Extract the (X, Y) coordinate from the center of the cell holding the provided text.  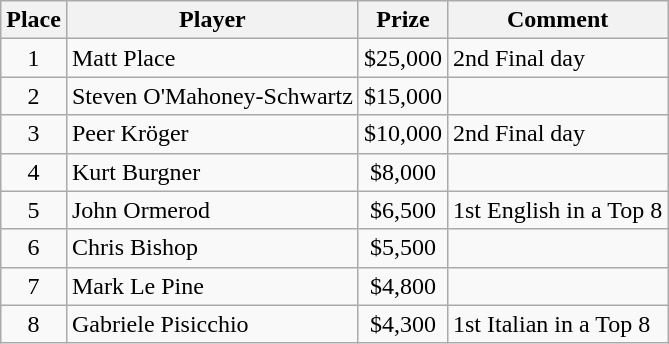
$8,000 (402, 172)
Mark Le Pine (212, 286)
$4,300 (402, 324)
Comment (557, 20)
$5,500 (402, 248)
7 (34, 286)
1 (34, 58)
Player (212, 20)
6 (34, 248)
John Ormerod (212, 210)
Peer Kröger (212, 134)
Gabriele Pisicchio (212, 324)
Kurt Burgner (212, 172)
Matt Place (212, 58)
1st Italian in a Top 8 (557, 324)
3 (34, 134)
$4,800 (402, 286)
Place (34, 20)
$6,500 (402, 210)
1st English in a Top 8 (557, 210)
Chris Bishop (212, 248)
5 (34, 210)
Steven O'Mahoney-Schwartz (212, 96)
4 (34, 172)
8 (34, 324)
2 (34, 96)
$15,000 (402, 96)
$10,000 (402, 134)
$25,000 (402, 58)
Prize (402, 20)
